Find where the given text appears and provide that cell's center as [X, Y] coordinate. 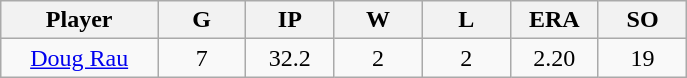
IP [290, 20]
G [202, 20]
2.20 [554, 58]
W [378, 20]
7 [202, 58]
Player [80, 20]
L [466, 20]
Doug Rau [80, 58]
32.2 [290, 58]
SO [642, 20]
ERA [554, 20]
19 [642, 58]
